Capture the cell that displays the provided text and extract its (x, y) central coordinate. 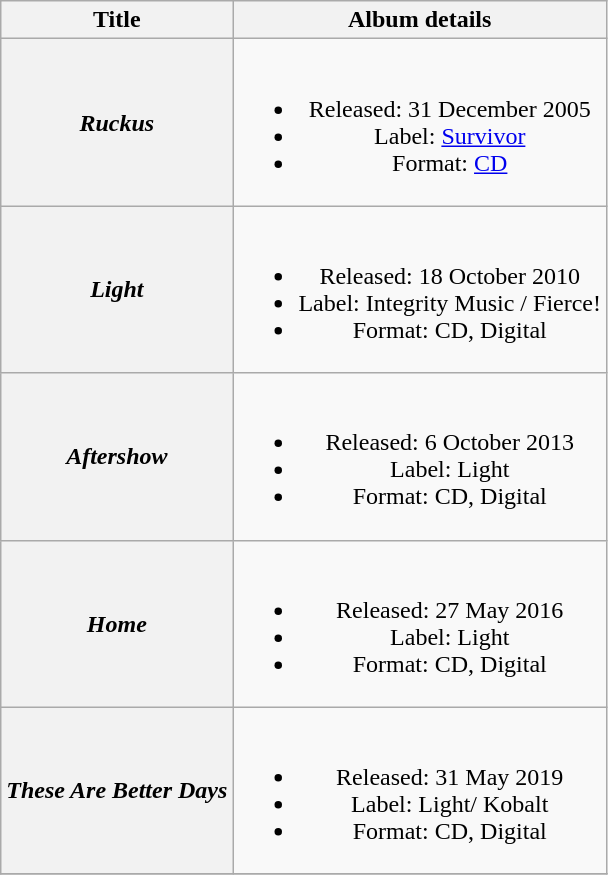
Released: 27 May 2016Label: LightFormat: CD, Digital (420, 624)
Album details (420, 20)
Released: 6 October 2013Label: LightFormat: CD, Digital (420, 456)
Ruckus (117, 122)
Released: 31 December 2005Label: SurvivorFormat: CD (420, 122)
Home (117, 624)
These Are Better Days (117, 790)
Aftershow (117, 456)
Light (117, 290)
Title (117, 20)
Released: 31 May 2019Label: Light/ KobaltFormat: CD, Digital (420, 790)
Released: 18 October 2010Label: Integrity Music / Fierce!Format: CD, Digital (420, 290)
